Output the [X, Y] coordinate of the center of the cell containing the given text.  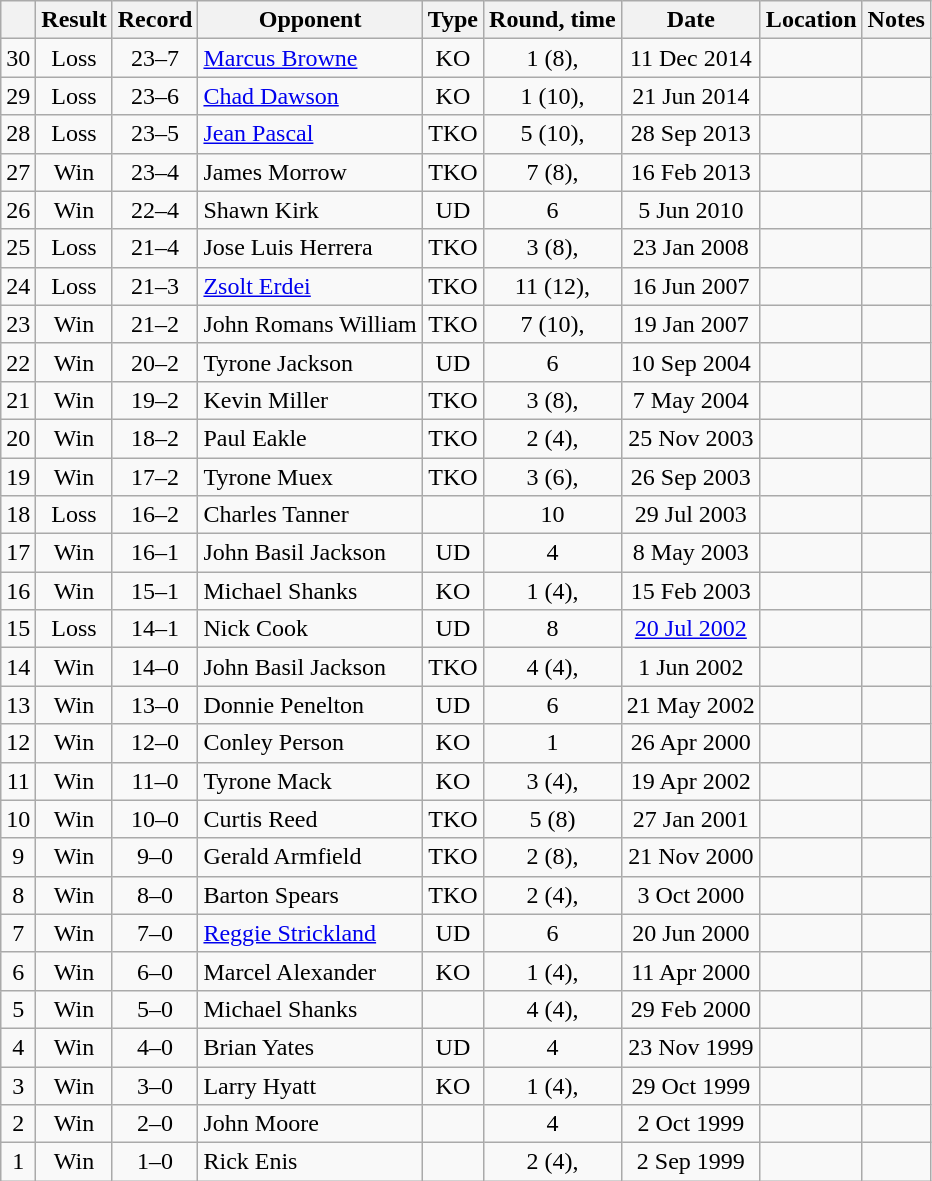
1 Jun 2002 [690, 667]
16 Jun 2007 [690, 286]
27 [18, 172]
6–0 [155, 971]
19 [18, 477]
25 Nov 2003 [690, 438]
2 Sep 1999 [690, 1162]
29 Oct 1999 [690, 1085]
21 Jun 2014 [690, 96]
21–2 [155, 324]
2 (8), [553, 857]
3 (4), [553, 781]
30 [18, 58]
26 Apr 2000 [690, 743]
7–0 [155, 933]
Gerald Armfield [310, 857]
2–0 [155, 1124]
Conley Person [310, 743]
Barton Spears [310, 895]
20–2 [155, 362]
Tyrone Muex [310, 477]
7 (10), [553, 324]
5–0 [155, 1009]
5 (8) [553, 819]
2 Oct 1999 [690, 1124]
21–4 [155, 248]
3 Oct 2000 [690, 895]
10–0 [155, 819]
7 May 2004 [690, 400]
Shawn Kirk [310, 210]
7 (8), [553, 172]
Zsolt Erdei [310, 286]
Curtis Reed [310, 819]
Nick Cook [310, 629]
Record [155, 20]
12 [18, 743]
Marcus Browne [310, 58]
Charles Tanner [310, 515]
1 (10), [553, 96]
15 Feb 2003 [690, 591]
23–4 [155, 172]
1 (8), [553, 58]
27 Jan 2001 [690, 819]
16–2 [155, 515]
9–0 [155, 857]
Tyrone Jackson [310, 362]
23–7 [155, 58]
17–2 [155, 477]
1–0 [155, 1162]
Donnie Penelton [310, 705]
Reggie Strickland [310, 933]
14–0 [155, 667]
23–5 [155, 134]
11 (12), [553, 286]
24 [18, 286]
29 [18, 96]
23–6 [155, 96]
Jean Pascal [310, 134]
26 [18, 210]
15–1 [155, 591]
Tyrone Mack [310, 781]
5 Jun 2010 [690, 210]
18 [18, 515]
23 Jan 2008 [690, 248]
James Morrow [310, 172]
19 Apr 2002 [690, 781]
19 Jan 2007 [690, 324]
11 [18, 781]
John Moore [310, 1124]
11 Dec 2014 [690, 58]
10 Sep 2004 [690, 362]
20 Jul 2002 [690, 629]
23 [18, 324]
14 [18, 667]
28 Sep 2013 [690, 134]
20 Jun 2000 [690, 933]
2 [18, 1124]
13–0 [155, 705]
3–0 [155, 1085]
15 [18, 629]
5 [18, 1009]
Brian Yates [310, 1047]
Result [74, 20]
25 [18, 248]
14–1 [155, 629]
29 Feb 2000 [690, 1009]
21 [18, 400]
Date [690, 20]
Type [452, 20]
12–0 [155, 743]
Opponent [310, 20]
Round, time [553, 20]
Chad Dawson [310, 96]
18–2 [155, 438]
Marcel Alexander [310, 971]
3 (6), [553, 477]
16–1 [155, 553]
21 Nov 2000 [690, 857]
3 [18, 1085]
21 May 2002 [690, 705]
8 May 2003 [690, 553]
John Romans William [310, 324]
29 Jul 2003 [690, 515]
8–0 [155, 895]
9 [18, 857]
23 Nov 1999 [690, 1047]
11 Apr 2000 [690, 971]
Jose Luis Herrera [310, 248]
16 Feb 2013 [690, 172]
Larry Hyatt [310, 1085]
Paul Eakle [310, 438]
19–2 [155, 400]
4–0 [155, 1047]
28 [18, 134]
26 Sep 2003 [690, 477]
Rick Enis [310, 1162]
21–3 [155, 286]
17 [18, 553]
7 [18, 933]
22 [18, 362]
11–0 [155, 781]
16 [18, 591]
13 [18, 705]
Notes [896, 20]
22–4 [155, 210]
Kevin Miller [310, 400]
Location [811, 20]
5 (10), [553, 134]
20 [18, 438]
